Locate the cell with the specified text and output its (x, y) center coordinate. 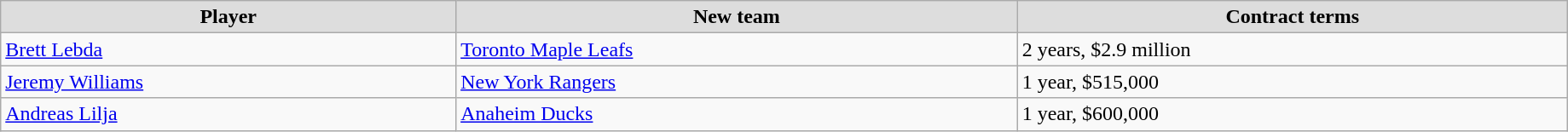
New York Rangers (737, 82)
Toronto Maple Leafs (737, 49)
1 year, $600,000 (1293, 114)
Player (229, 17)
Brett Lebda (229, 49)
Contract terms (1293, 17)
1 year, $515,000 (1293, 82)
Anaheim Ducks (737, 114)
New team (737, 17)
Andreas Lilja (229, 114)
2 years, $2.9 million (1293, 49)
Jeremy Williams (229, 82)
